Pinpoint the cell where the given text exists, returning its [X, Y] midpoint coordinate. 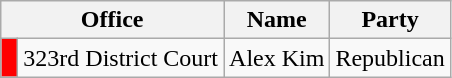
Alex Kim [277, 58]
Party [390, 20]
Name [277, 20]
Republican [390, 58]
Office [112, 20]
323rd District Court [121, 58]
